Return [X, Y] of the center of cell containing provided text 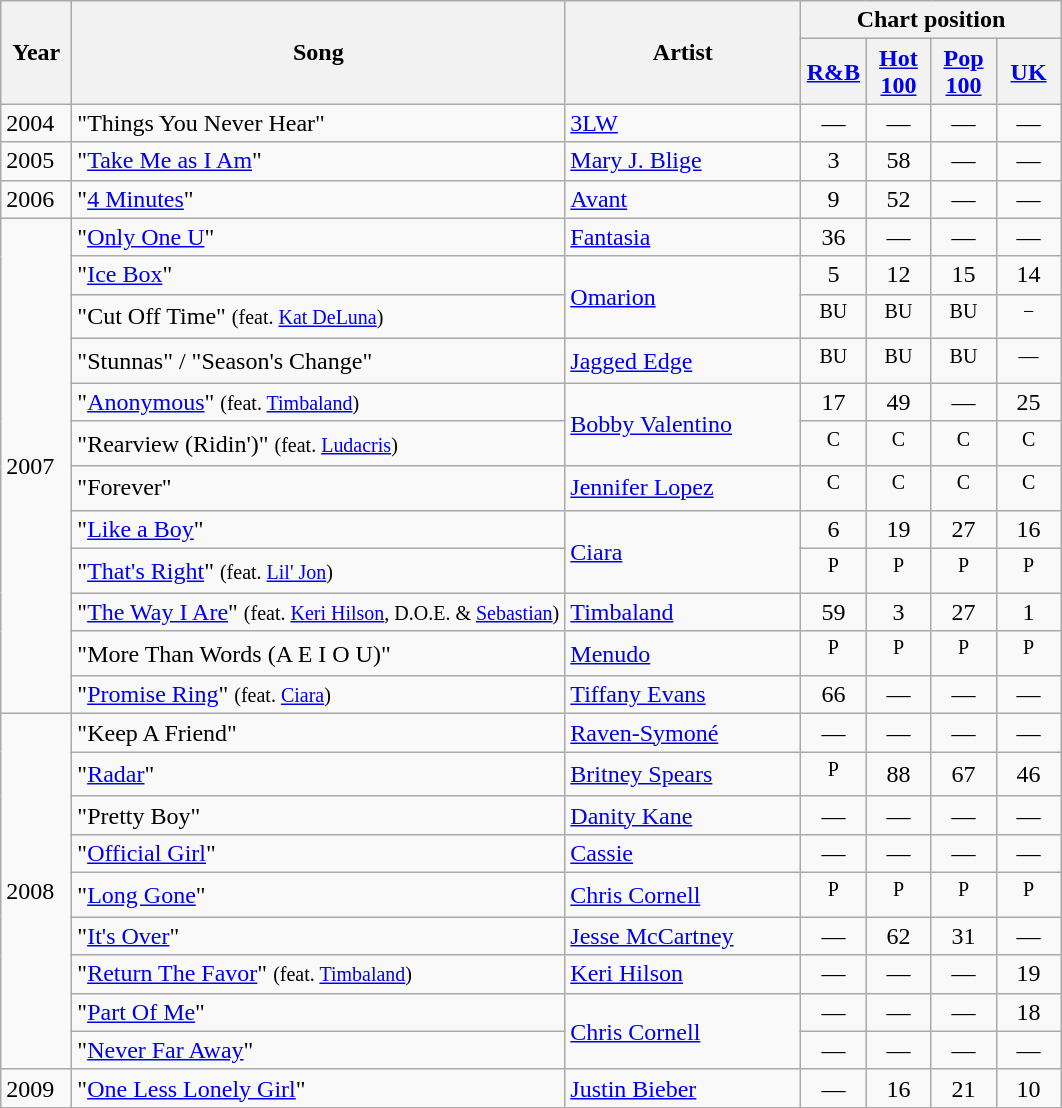
"Cut Off Time" (feat. Kat DeLuna) [318, 316]
"More Than Words (A E I O U)" [318, 654]
Jennifer Lopez [683, 488]
10 [1028, 1088]
2009 [36, 1088]
67 [964, 774]
62 [898, 936]
58 [898, 161]
Year [36, 52]
Avant [683, 199]
12 [898, 275]
31 [964, 936]
"Pretty Boy" [318, 815]
"Forever" [318, 488]
Keri Hilson [683, 974]
Danity Kane [683, 815]
"Radar" [318, 774]
"Long Gone" [318, 896]
Jesse McCartney [683, 936]
Pop 100 [964, 72]
2008 [36, 892]
Raven-Symoné [683, 733]
Omarion [683, 298]
59 [834, 612]
"Part Of Me" [318, 1012]
Justin Bieber [683, 1088]
Tiffany Evans [683, 695]
2007 [36, 466]
"Stunnas" / "Season's Change" [318, 362]
"The Way I Are" (feat. Keri Hilson, D.O.E. & Sebastian) [318, 612]
"One Less Lonely Girl" [318, 1088]
2005 [36, 161]
49 [898, 402]
1 [1028, 612]
"Only One U" [318, 237]
66 [834, 695]
25 [1028, 402]
− [1028, 316]
46 [1028, 774]
Hot 100 [898, 72]
15 [964, 275]
UK [1028, 72]
"That's Right" (feat. Lil' Jon) [318, 572]
"It's Over" [318, 936]
"Promise Ring" (feat. Ciara) [318, 695]
9 [834, 199]
"Official Girl" [318, 853]
"Ice Box" [318, 275]
R&B [834, 72]
"Take Me as I Am" [318, 161]
"Things You Never Hear" [318, 123]
Britney Spears [683, 774]
5 [834, 275]
Artist [683, 52]
2004 [36, 123]
"4 Minutes" [318, 199]
Bobby Valentino [683, 424]
52 [898, 199]
17 [834, 402]
6 [834, 529]
"Rearview (Ridin')" (feat. Ludacris) [318, 444]
2006 [36, 199]
21 [964, 1088]
Song [318, 52]
Timbaland [683, 612]
Mary J. Blige [683, 161]
"Never Far Away" [318, 1050]
"Anonymous" (feat. Timbaland) [318, 402]
"Return The Favor" (feat. Timbaland) [318, 974]
3LW [683, 123]
88 [898, 774]
36 [834, 237]
18 [1028, 1012]
Chart position [931, 20]
14 [1028, 275]
Ciara [683, 552]
"Like a Boy" [318, 529]
Menudo [683, 654]
"Keep A Friend" [318, 733]
Fantasia [683, 237]
Jagged Edge [683, 362]
Cassie [683, 853]
